Return (X, Y) of the center of cell containing provided text 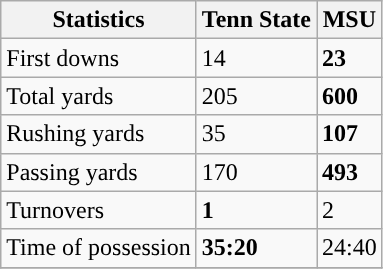
Passing yards (99, 172)
Total yards (99, 96)
Statistics (99, 20)
1 (256, 210)
35 (256, 134)
First downs (99, 58)
Rushing yards (99, 134)
24:40 (349, 248)
170 (256, 172)
Turnovers (99, 210)
MSU (349, 20)
600 (349, 96)
493 (349, 172)
107 (349, 134)
23 (349, 58)
Tenn State (256, 20)
2 (349, 210)
35:20 (256, 248)
Time of possession (99, 248)
14 (256, 58)
205 (256, 96)
